Locate the cell with the specified text and output its (X, Y) center coordinate. 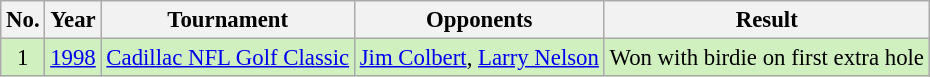
Tournament (228, 20)
Jim Colbert, Larry Nelson (479, 58)
No. (23, 20)
Result (766, 20)
Year (73, 20)
1998 (73, 58)
Cadillac NFL Golf Classic (228, 58)
1 (23, 58)
Opponents (479, 20)
Won with birdie on first extra hole (766, 58)
